Determine the [X, Y] coordinate at the center of the cell enclosing the given text.  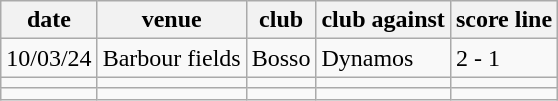
Bosso [281, 58]
club [281, 20]
venue [172, 20]
Dynamos [383, 58]
10/03/24 [49, 58]
club against [383, 20]
Barbour fields [172, 58]
date [49, 20]
2 - 1 [504, 58]
score line [504, 20]
